Return the (X, Y) coordinate for the center point of the cell that contains the specified text.  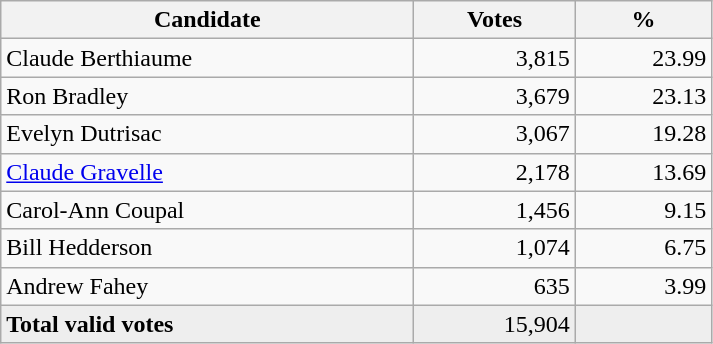
Carol-Ann Coupal (208, 210)
23.99 (643, 58)
2,178 (495, 172)
Votes (495, 20)
13.69 (643, 172)
% (643, 20)
Evelyn Dutrisac (208, 134)
3,067 (495, 134)
Candidate (208, 20)
3,679 (495, 96)
Ron Bradley (208, 96)
1,456 (495, 210)
Claude Gravelle (208, 172)
Bill Hedderson (208, 248)
Andrew Fahey (208, 286)
6.75 (643, 248)
Claude Berthiaume (208, 58)
19.28 (643, 134)
23.13 (643, 96)
3.99 (643, 286)
1,074 (495, 248)
3,815 (495, 58)
9.15 (643, 210)
Total valid votes (208, 324)
635 (495, 286)
15,904 (495, 324)
